Determine the [X, Y] coordinate at the center of the cell enclosing the given text.  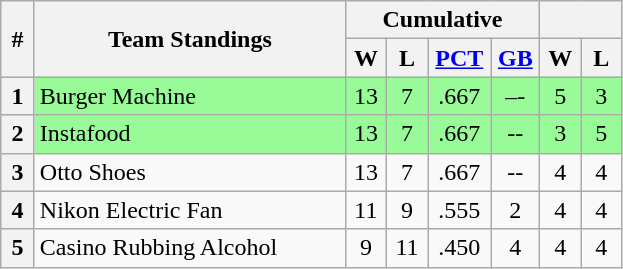
Team Standings [190, 39]
Otto Shoes [190, 172]
GB [516, 58]
Casino Rubbing Alcohol [190, 248]
Burger Machine [190, 96]
.555 [460, 210]
PCT [460, 58]
–- [516, 96]
.450 [460, 248]
Cumulative [442, 20]
Instafood [190, 134]
1 [18, 96]
Nikon Electric Fan [190, 210]
# [18, 39]
